Pinpoint the cell where the given text exists, returning its (X, Y) midpoint coordinate. 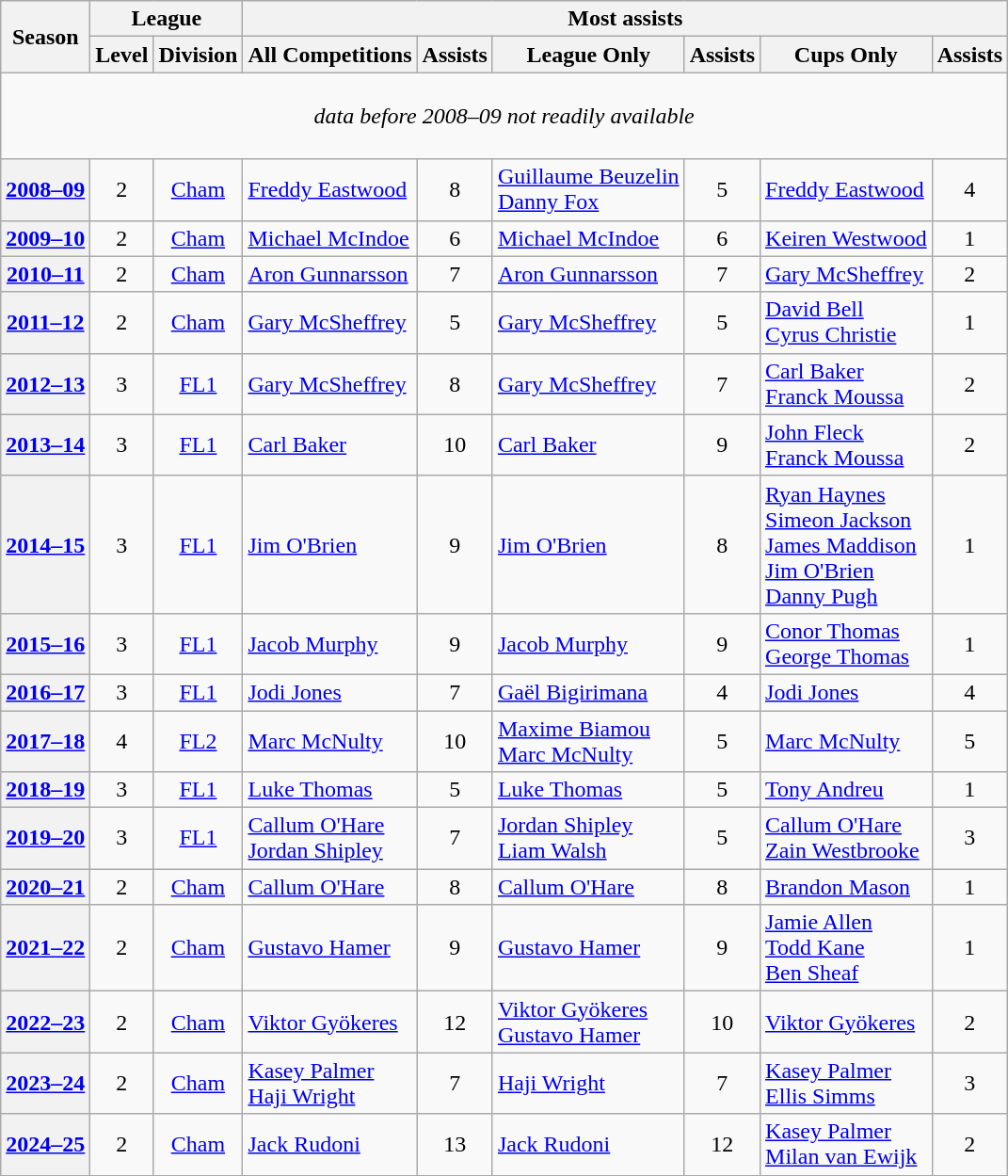
Season (45, 37)
2020–21 (45, 887)
Kasey Palmer Milan van Ewijk (847, 1145)
Ryan Haynes Simeon Jackson James Maddison Jim O'Brien Danny Pugh (847, 544)
2016–17 (45, 692)
Haji Wright (588, 1083)
Viktor Gyökeres Gustavo Hamer (588, 1023)
Tony Andreu (847, 790)
2015–16 (45, 644)
2012–13 (45, 384)
Keiren Westwood (847, 238)
All Competitions (329, 55)
Level (122, 55)
2019–20 (45, 838)
2010–11 (45, 274)
Kasey Palmer Ellis Simms (847, 1083)
2017–18 (45, 740)
2008–09 (45, 190)
Most assists (625, 19)
Brandon Mason (847, 887)
David Bell Cyrus Christie (847, 322)
Division (198, 55)
Gaël Bigirimana (588, 692)
Kasey Palmer Haji Wright (329, 1083)
Jamie Allen Todd Kane Ben Sheaf (847, 948)
Callum O'Hare Zain Westbrooke (847, 838)
2021–22 (45, 948)
Carl Baker Franck Moussa (847, 384)
John Fleck Franck Moussa (847, 444)
2018–19 (45, 790)
2011–12 (45, 322)
League Only (588, 55)
2022–23 (45, 1023)
Callum O'Hare Jordan Shipley (329, 838)
2009–10 (45, 238)
Cups Only (847, 55)
2024–25 (45, 1145)
Jordan Shipley Liam Walsh (588, 838)
2013–14 (45, 444)
Conor Thomas George Thomas (847, 644)
2023–24 (45, 1083)
Maxime Biamou Marc McNulty (588, 740)
Guillaume Beuzelin Danny Fox (588, 190)
2014–15 (45, 544)
FL2 (198, 740)
13 (455, 1145)
League (167, 19)
data before 2008–09 not readily available (504, 116)
